Detect which cell encompasses the target text, then output its (x, y) center coordinate. 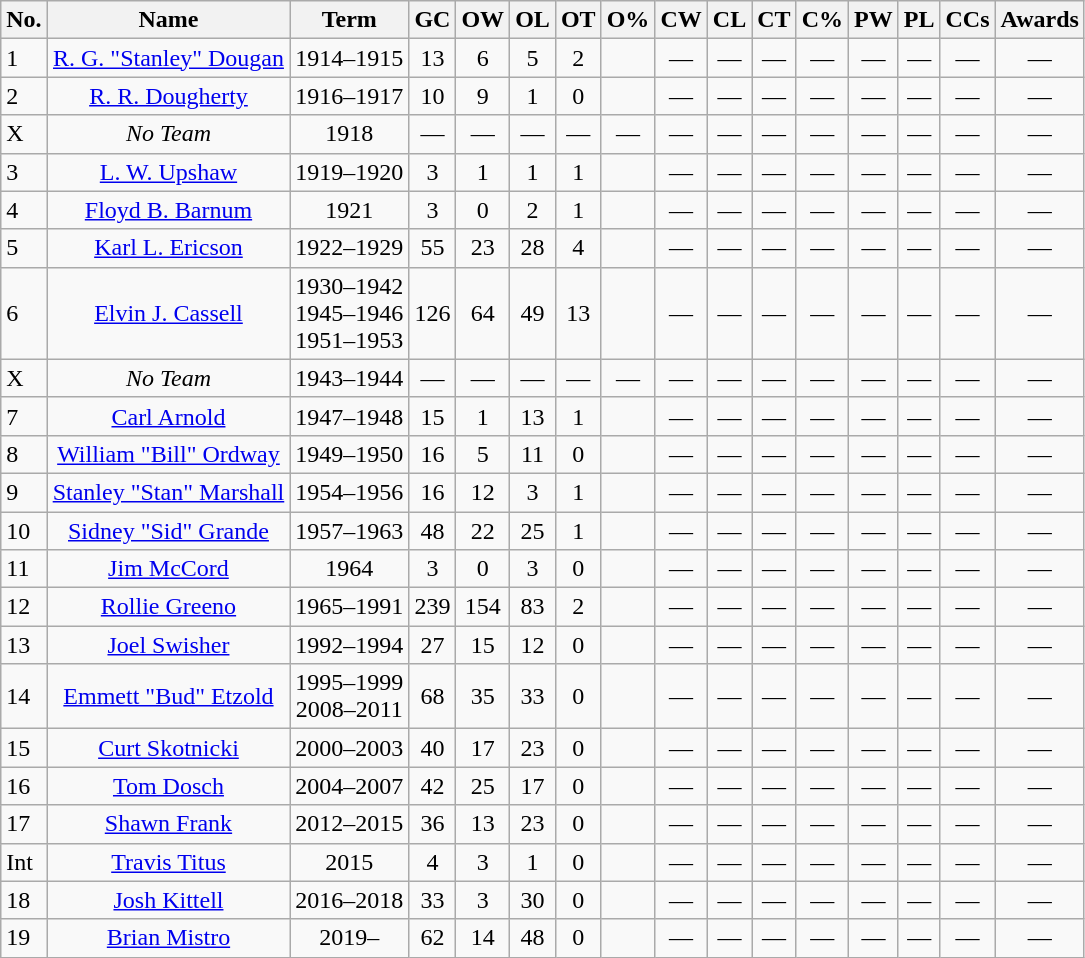
OW (483, 20)
William "Bill" Ordway (168, 454)
Joel Swisher (168, 645)
30 (533, 900)
1992–1994 (350, 645)
L. W. Upshaw (168, 172)
Int (24, 862)
1964 (350, 569)
Jim McCord (168, 569)
No. (24, 20)
1918 (350, 134)
Josh Kittell (168, 900)
Sidney "Sid" Grande (168, 531)
36 (432, 824)
1916–1917 (350, 96)
19 (24, 938)
PW (874, 20)
CT (774, 20)
40 (432, 748)
GC (432, 20)
8 (24, 454)
1965–1991 (350, 607)
CCs (968, 20)
CW (681, 20)
Travis Titus (168, 862)
Stanley "Stan" Marshall (168, 492)
18 (24, 900)
PL (919, 20)
2004–2007 (350, 786)
R. G. "Stanley" Dougan (168, 58)
Awards (1040, 20)
49 (533, 313)
1995–19992008–2011 (350, 696)
83 (533, 607)
154 (483, 607)
239 (432, 607)
27 (432, 645)
1922–1929 (350, 248)
1914–1915 (350, 58)
1921 (350, 210)
1954–1956 (350, 492)
OT (578, 20)
2012–2015 (350, 824)
Emmett "Bud" Etzold (168, 696)
55 (432, 248)
OL (533, 20)
1930–19421945–19461951–1953 (350, 313)
64 (483, 313)
Carl Arnold (168, 416)
O% (628, 20)
Elvin J. Cassell (168, 313)
Floyd B. Barnum (168, 210)
Name (168, 20)
1943–1944 (350, 378)
62 (432, 938)
Shawn Frank (168, 824)
Karl L. Ericson (168, 248)
2019– (350, 938)
2016–2018 (350, 900)
1947–1948 (350, 416)
R. R. Dougherty (168, 96)
2015 (350, 862)
Term (350, 20)
28 (533, 248)
126 (432, 313)
Rollie Greeno (168, 607)
42 (432, 786)
35 (483, 696)
7 (24, 416)
1919–1920 (350, 172)
CL (729, 20)
Brian Mistro (168, 938)
1949–1950 (350, 454)
C% (822, 20)
68 (432, 696)
1957–1963 (350, 531)
Tom Dosch (168, 786)
Curt Skotnicki (168, 748)
22 (483, 531)
2000–2003 (350, 748)
